Scan for the cell matching the given text and deliver its [X, Y] coordinate at center. 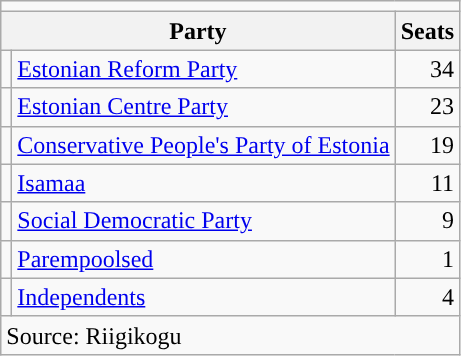
11 [427, 183]
34 [427, 69]
Seats [427, 31]
Estonian Centre Party [204, 107]
4 [427, 297]
Estonian Reform Party [204, 69]
Party [198, 31]
Parempoolsed [204, 259]
Social Democratic Party [204, 221]
1 [427, 259]
23 [427, 107]
9 [427, 221]
19 [427, 145]
Conservative People's Party of Estonia [204, 145]
Independents [204, 297]
Isamaa [204, 183]
Source: Riigikogu [230, 335]
